Extract the [X, Y] coordinate from the center of the cell holding the provided text.  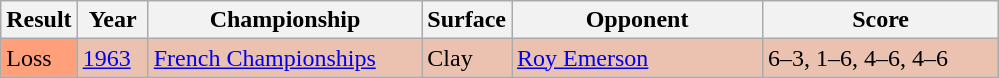
French Championships [285, 58]
Year [112, 20]
1963 [112, 58]
Loss [39, 58]
Championship [285, 20]
Score [881, 20]
Opponent [638, 20]
Roy Emerson [638, 58]
6–3, 1–6, 4–6, 4–6 [881, 58]
Result [39, 20]
Surface [467, 20]
Clay [467, 58]
